Pinpoint the cell where the given text exists, returning its [X, Y] midpoint coordinate. 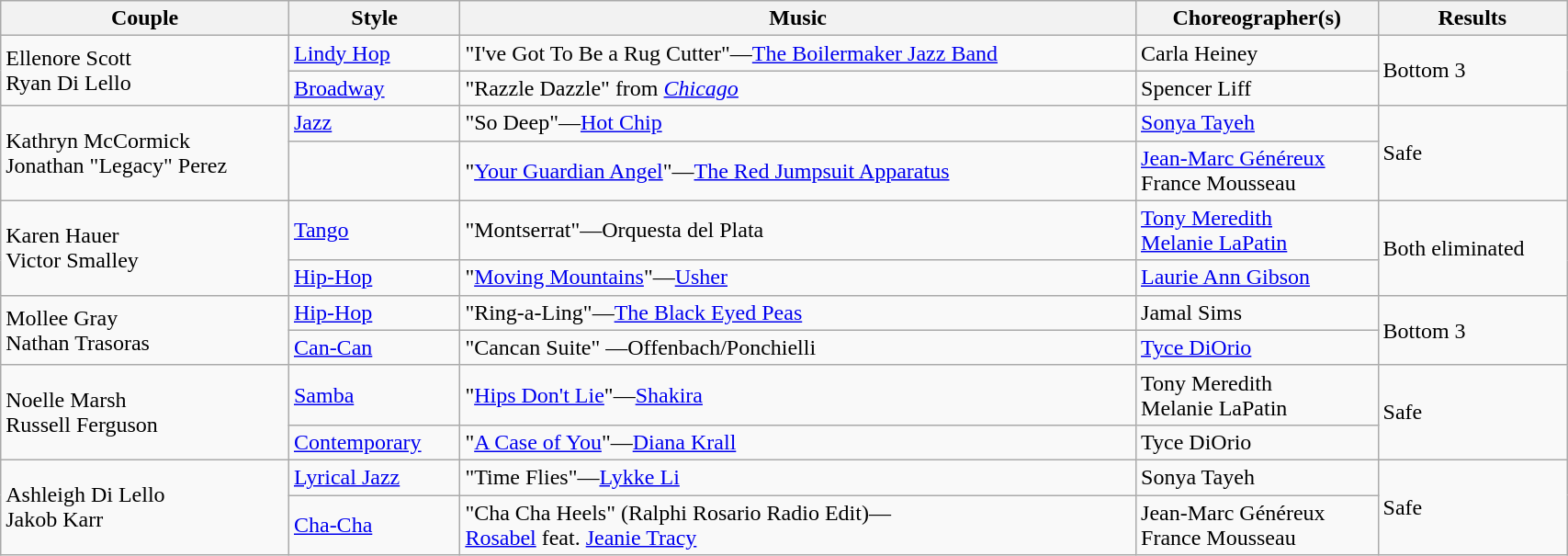
Spencer Liff [1258, 88]
Music [798, 18]
Ashleigh Di LelloJakob Karr [145, 507]
"Cha Cha Heels" (Ralphi Rosario Radio Edit)—Rosabel feat. Jeanie Tracy [798, 524]
Jazz [374, 123]
Couple [145, 18]
Lyrical Jazz [374, 477]
Karen HauerVictor Smalley [145, 248]
Laurie Ann Gibson [1258, 278]
Mollee GrayNathan Trasoras [145, 330]
Can-Can [374, 347]
"Hips Don't Lie"—Shakira [798, 395]
Results [1472, 18]
"I've Got To Be a Rug Cutter"—The Boilermaker Jazz Band [798, 53]
"Montserrat"—Orquesta del Plata [798, 230]
"A Case of You"—Diana Krall [798, 442]
Choreographer(s) [1258, 18]
Kathryn McCormickJonathan "Legacy" Perez [145, 153]
Style [374, 18]
Cha-Cha [374, 524]
"Razzle Dazzle" from Chicago [798, 88]
Broadway [374, 88]
Noelle MarshRussell Ferguson [145, 412]
Jamal Sims [1258, 312]
Ellenore ScottRyan Di Lello [145, 71]
Tango [374, 230]
Samba [374, 395]
Lindy Hop [374, 53]
"Moving Mountains"—Usher [798, 278]
"Cancan Suite" —Offenbach/Ponchielli [798, 347]
"Ring-a-Ling"—The Black Eyed Peas [798, 312]
"Time Flies"—Lykke Li [798, 477]
"So Deep"—Hot Chip [798, 123]
Carla Heiney [1258, 53]
Contemporary [374, 442]
Both eliminated [1472, 248]
"Your Guardian Angel"—The Red Jumpsuit Apparatus [798, 171]
